Locate the cell with the specified text and output its (X, Y) center coordinate. 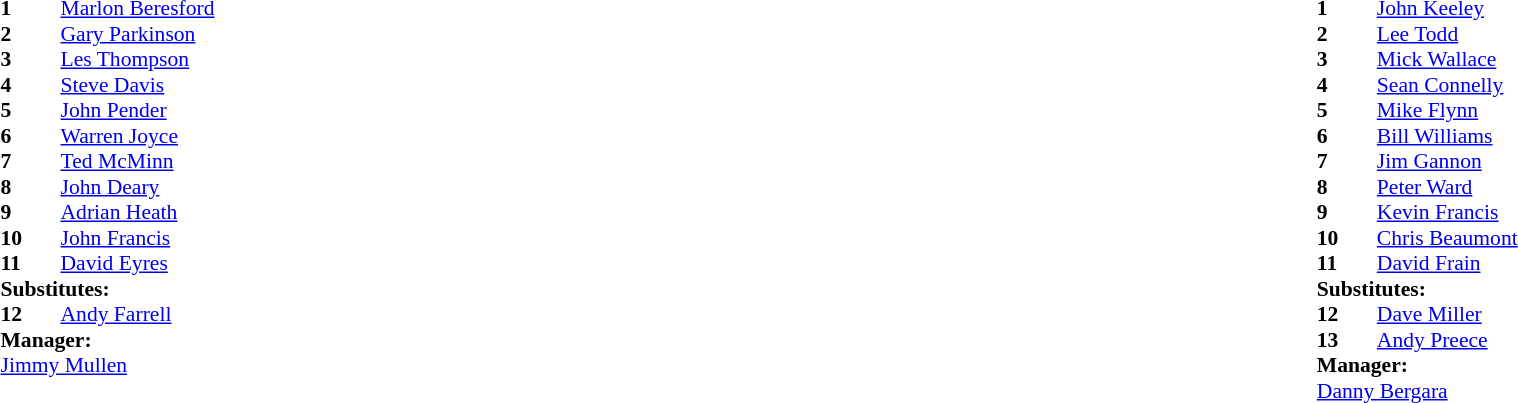
Ted McMinn (137, 161)
David Eyres (137, 263)
Mike Flynn (1448, 111)
Bill Williams (1448, 136)
13 (1347, 340)
Adrian Heath (137, 213)
Steve Davis (137, 85)
John Deary (137, 187)
Les Thompson (137, 59)
John Pender (137, 111)
Dave Miller (1448, 315)
Jim Gannon (1448, 161)
Chris Beaumont (1448, 238)
Andy Preece (1448, 340)
Warren Joyce (137, 136)
Peter Ward (1448, 187)
Jimmy Mullen (107, 365)
Lee Todd (1448, 34)
Kevin Francis (1448, 213)
David Frain (1448, 263)
Sean Connelly (1448, 85)
Gary Parkinson (137, 34)
John Francis (137, 238)
Andy Farrell (137, 315)
Mick Wallace (1448, 59)
